For the text-containing cell, return its midpoint in (x, y) coordinate format. 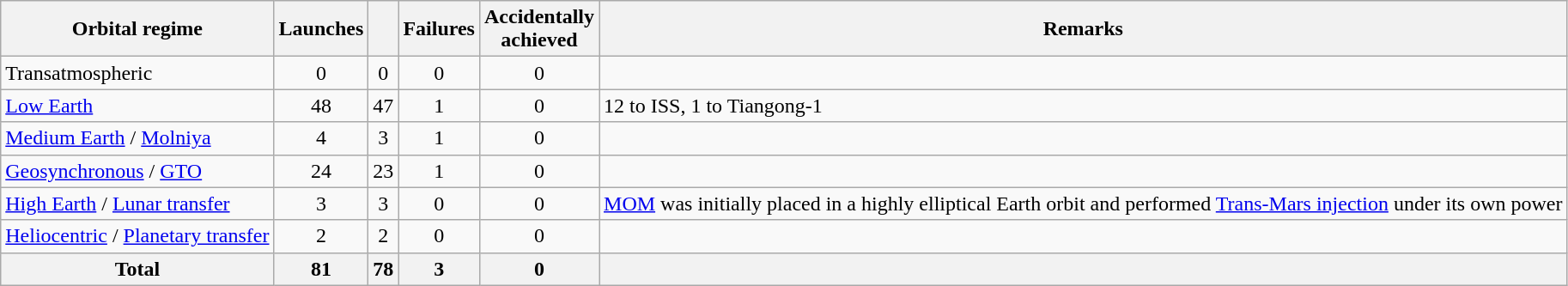
Remarks (1084, 29)
24 (321, 171)
81 (321, 269)
48 (321, 106)
MOM was initially placed in a highly elliptical Earth orbit and performed Trans-Mars injection under its own power (1084, 204)
23 (383, 171)
78 (383, 269)
Total (137, 269)
Medium Earth / Molniya (137, 138)
Launches (321, 29)
47 (383, 106)
Accidentallyachieved (539, 29)
Heliocentric / Planetary transfer (137, 236)
High Earth / Lunar transfer (137, 204)
4 (321, 138)
12 to ISS, 1 to Tiangong-1 (1084, 106)
Orbital regime (137, 29)
Geosynchronous / GTO (137, 171)
Transatmospheric (137, 73)
Low Earth (137, 106)
Failures (440, 29)
